For the text-containing cell, return its midpoint in (X, Y) coordinate format. 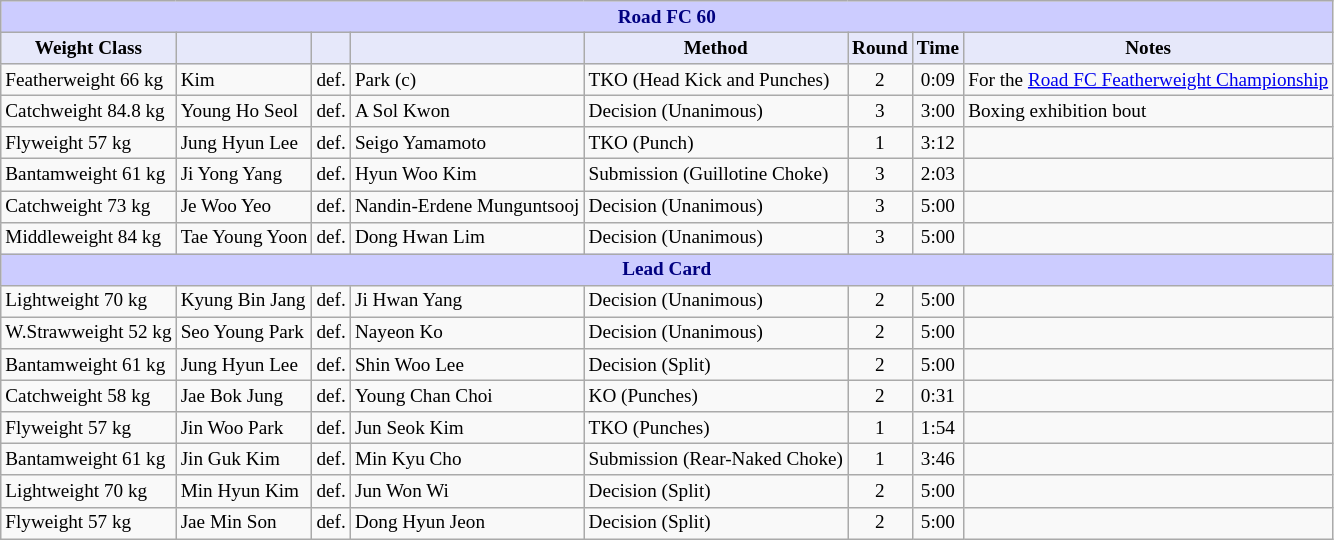
3:00 (938, 111)
Ji Yong Yang (244, 175)
Featherweight 66 kg (88, 80)
Notes (1148, 48)
Method (716, 48)
Nandin-Erdene Munguntsooj (467, 206)
Catchweight 73 kg (88, 206)
Kim (244, 80)
Time (938, 48)
Je Woo Yeo (244, 206)
Min Kyu Cho (467, 460)
Catchweight 84.8 kg (88, 111)
Ji Hwan Yang (467, 301)
Nayeon Ko (467, 333)
Jun Won Wi (467, 491)
Submission (Rear-Naked Choke) (716, 460)
Jae Bok Jung (244, 396)
Boxing exhibition bout (1148, 111)
TKO (Punch) (716, 143)
Seo Young Park (244, 333)
TKO (Punches) (716, 428)
Dong Hwan Lim (467, 238)
W.Strawweight 52 kg (88, 333)
Park (c) (467, 80)
Jin Woo Park (244, 428)
Round (880, 48)
Jun Seok Kim (467, 428)
Lead Card (667, 270)
Hyun Woo Kim (467, 175)
1:54 (938, 428)
Jin Guk Kim (244, 460)
0:09 (938, 80)
Dong Hyun Jeon (467, 523)
Jae Min Son (244, 523)
KO (Punches) (716, 396)
Catchweight 58 kg (88, 396)
3:12 (938, 143)
3:46 (938, 460)
2:03 (938, 175)
Young Ho Seol (244, 111)
Min Hyun Kim (244, 491)
Young Chan Choi (467, 396)
Seigo Yamamoto (467, 143)
Tae Young Yoon (244, 238)
Weight Class (88, 48)
For the Road FC Featherweight Championship (1148, 80)
A Sol Kwon (467, 111)
Middleweight 84 kg (88, 238)
TKO (Head Kick and Punches) (716, 80)
Kyung Bin Jang (244, 301)
Shin Woo Lee (467, 365)
Submission (Guillotine Choke) (716, 175)
Road FC 60 (667, 17)
0:31 (938, 396)
